Scan for the cell matching the given text and deliver its [X, Y] coordinate at center. 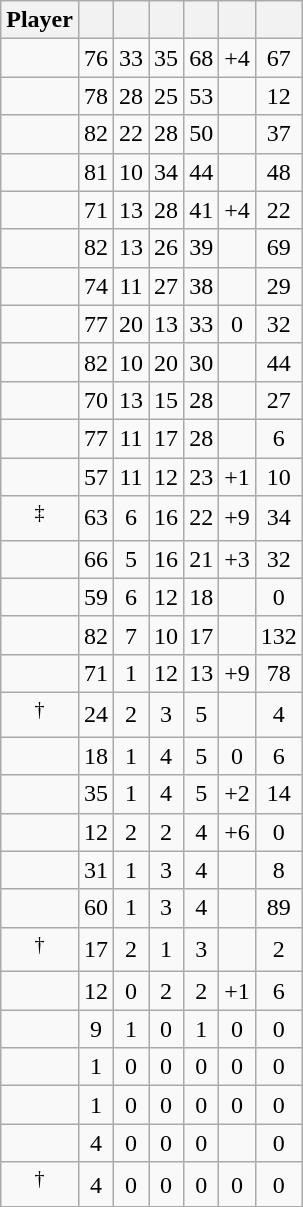
67 [278, 58]
9 [96, 1029]
48 [278, 172]
8 [278, 870]
81 [96, 172]
68 [202, 58]
60 [96, 908]
38 [202, 286]
+3 [238, 559]
50 [202, 134]
21 [202, 559]
23 [202, 477]
41 [202, 210]
89 [278, 908]
69 [278, 248]
63 [96, 518]
76 [96, 58]
132 [278, 635]
24 [96, 714]
59 [96, 597]
57 [96, 477]
+2 [238, 794]
74 [96, 286]
25 [166, 96]
Player [40, 20]
15 [166, 400]
26 [166, 248]
53 [202, 96]
30 [202, 362]
+6 [238, 832]
14 [278, 794]
‡ [40, 518]
29 [278, 286]
66 [96, 559]
7 [132, 635]
70 [96, 400]
31 [96, 870]
39 [202, 248]
37 [278, 134]
